Scan for the cell matching the given text and deliver its [X, Y] coordinate at center. 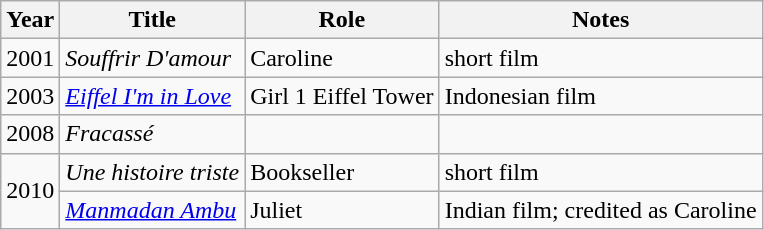
Bookseller [342, 172]
Une histoire triste [152, 172]
Indonesian film [600, 96]
Manmadan Ambu [152, 210]
Eiffel I'm in Love [152, 96]
2003 [30, 96]
Caroline [342, 58]
Souffrir D'amour [152, 58]
Year [30, 20]
Juliet [342, 210]
2001 [30, 58]
Title [152, 20]
2008 [30, 134]
2010 [30, 191]
Fracassé [152, 134]
Girl 1 Eiffel Tower [342, 96]
Indian film; credited as Caroline [600, 210]
Notes [600, 20]
Role [342, 20]
